Capture the cell that displays the provided text and extract its [x, y] central coordinate. 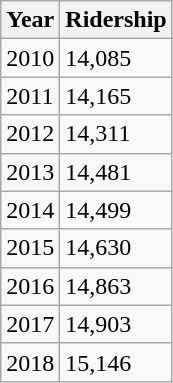
2012 [30, 134]
15,146 [116, 362]
2011 [30, 96]
2014 [30, 210]
14,085 [116, 58]
2010 [30, 58]
14,903 [116, 324]
14,863 [116, 286]
2017 [30, 324]
14,481 [116, 172]
14,630 [116, 248]
Ridership [116, 20]
2018 [30, 362]
14,165 [116, 96]
2015 [30, 248]
2016 [30, 286]
14,311 [116, 134]
14,499 [116, 210]
Year [30, 20]
2013 [30, 172]
